Output the (x, y) coordinate of the center of the cell containing the given text.  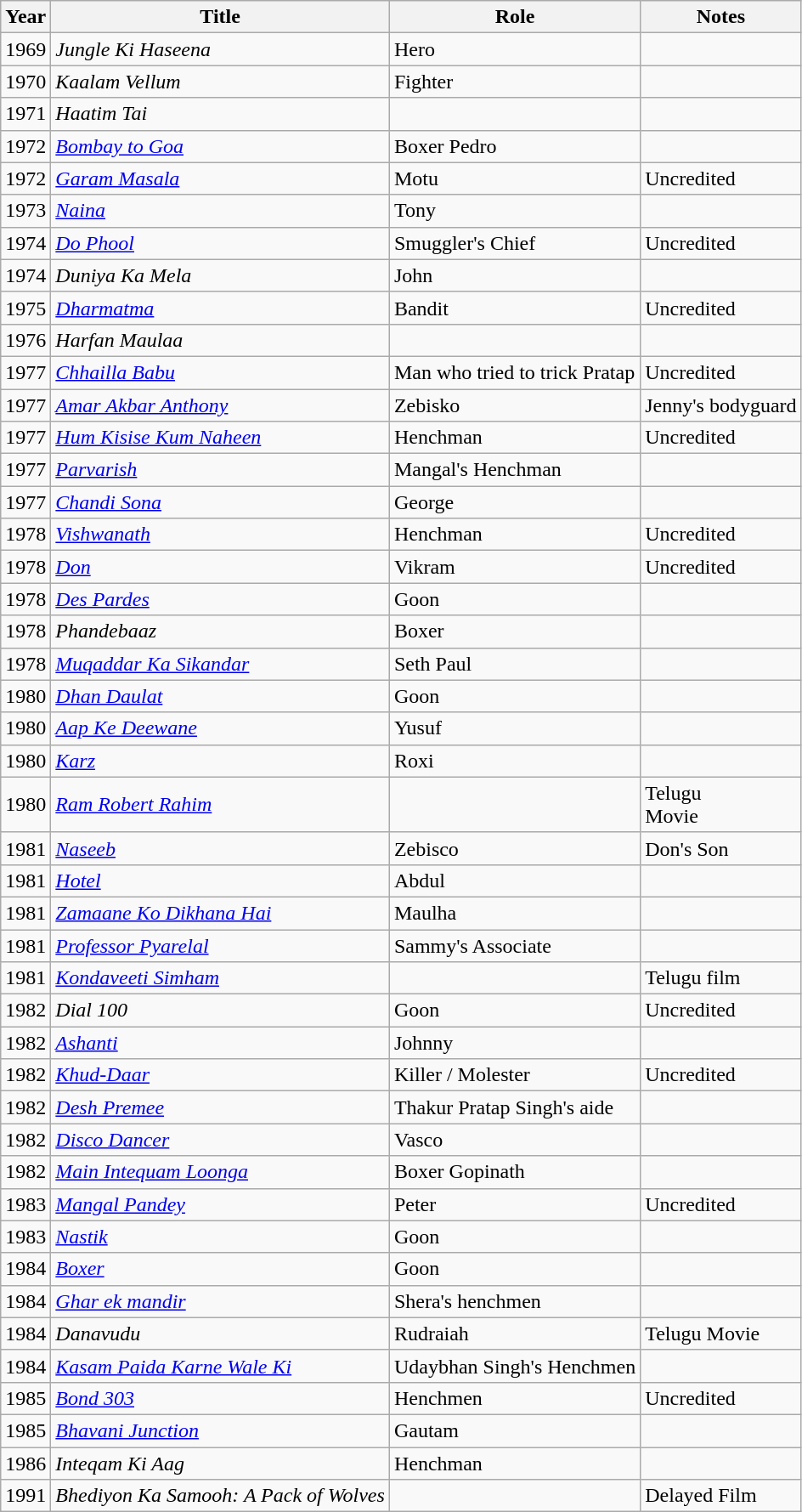
Disco Dancer (221, 1140)
Maulha (515, 913)
Udaybhan Singh's Henchmen (515, 1366)
1969 (25, 49)
Bombay to Goa (221, 146)
Fighter (515, 82)
Dial 100 (221, 1011)
Johnny (515, 1043)
Chhailla Babu (221, 372)
Nastik (221, 1237)
Motu (515, 178)
Dharmatma (221, 308)
Year (25, 17)
Bhavani Junction (221, 1430)
Muqaddar Ka Sikandar (221, 664)
Inteqam Ki Aag (221, 1463)
Professor Pyarelal (221, 946)
Boxer Pedro (515, 146)
Mangal's Henchman (515, 470)
Kondaveeti Simham (221, 978)
Zebisko (515, 405)
Ram Robert Rahim (221, 804)
Bandit (515, 308)
Killer / Molester (515, 1075)
Khud-Daar (221, 1075)
Kaalam Vellum (221, 82)
Phandebaaz (221, 631)
Parvarish (221, 470)
Jenny's bodyguard (720, 405)
Kasam Paida Karne Wale Ki (221, 1366)
Dhan Daulat (221, 696)
Shera's henchmen (515, 1301)
Vasco (515, 1140)
Notes (720, 17)
Garam Masala (221, 178)
Seth Paul (515, 664)
Duniya Ka Mela (221, 275)
John (515, 275)
Danavudu (221, 1334)
Telugu Movie (720, 1334)
1971 (25, 114)
Karz (221, 761)
1991 (25, 1496)
Yusuf (515, 728)
Don's Son (720, 848)
Telugu film (720, 978)
Smuggler's Chief (515, 243)
Boxer Gopinath (515, 1172)
George (515, 502)
Delayed Film (720, 1496)
1986 (25, 1463)
TeluguMovie (720, 804)
Jungle Ki Haseena (221, 49)
1976 (25, 340)
1973 (25, 211)
Main Intequam Loonga (221, 1172)
Hotel (221, 881)
Chandi Sona (221, 502)
Haatim Tai (221, 114)
Roxi (515, 761)
Don (221, 567)
Role (515, 17)
Tony (515, 211)
Peter (515, 1204)
Des Pardes (221, 599)
Aap Ke Deewane (221, 728)
Do Phool (221, 243)
Rudraiah (515, 1334)
Ghar ek mandir (221, 1301)
Amar Akbar Anthony (221, 405)
1970 (25, 82)
Mangal Pandey (221, 1204)
Sammy's Associate (515, 946)
Man who tried to trick Pratap (515, 372)
Abdul (515, 881)
1975 (25, 308)
Thakur Pratap Singh's aide (515, 1107)
Bhediyon Ka Samooh: A Pack of Wolves (221, 1496)
Naseeb (221, 848)
Hero (515, 49)
Naina (221, 211)
Title (221, 17)
Hum Kisise Kum Naheen (221, 438)
Zebisco (515, 848)
Ashanti (221, 1043)
Zamaane Ko Dikhana Hai (221, 913)
Vishwanath (221, 535)
Henchmen (515, 1398)
Desh Premee (221, 1107)
Bond 303 (221, 1398)
Vikram (515, 567)
Harfan Maulaa (221, 340)
Gautam (515, 1430)
